Return the (x, y) coordinate for the center point of the cell that contains the specified text.  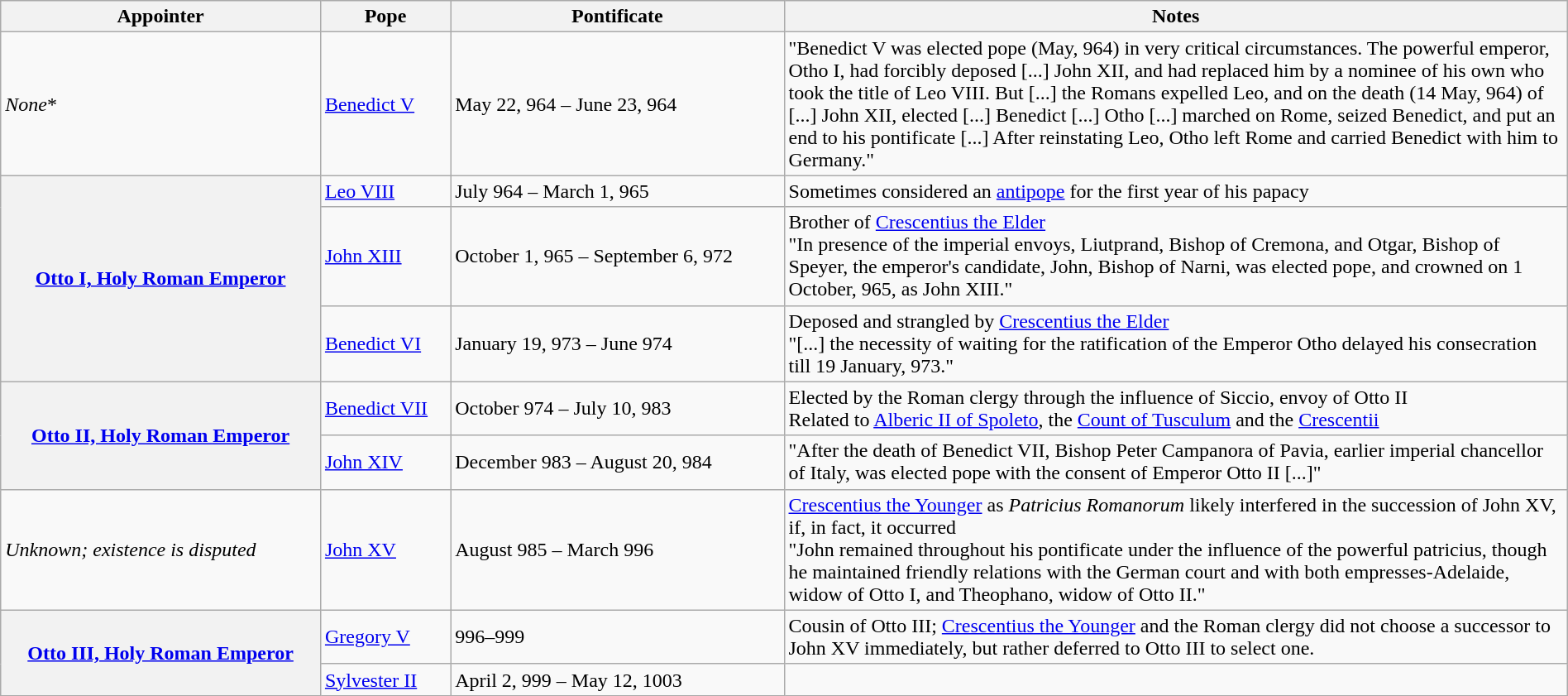
October 974 – July 10, 983 (617, 409)
None* (160, 104)
Notes (1176, 17)
Sylvester II (385, 679)
Gregory V (385, 637)
996–999 (617, 637)
Pope (385, 17)
Unknown; existence is disputed (160, 550)
John XIV (385, 462)
May 22, 964 – June 23, 964 (617, 104)
Appointer (160, 17)
Otto III, Holy Roman Emperor (160, 652)
Sometimes considered an antipope for the first year of his papacy (1176, 191)
Leo VIII (385, 191)
August 985 – March 996 (617, 550)
January 19, 973 – June 974 (617, 343)
Otto I, Holy Roman Emperor (160, 278)
Otto II, Holy Roman Emperor (160, 435)
December 983 – August 20, 984 (617, 462)
Benedict VII (385, 409)
John XIII (385, 257)
John XV (385, 550)
April 2, 999 – May 12, 1003 (617, 679)
July 964 – March 1, 965 (617, 191)
Pontificate (617, 17)
Benedict VI (385, 343)
Benedict V (385, 104)
October 1, 965 – September 6, 972 (617, 257)
